Provide the (X, Y) coordinate of the cell's center where the given text is located.  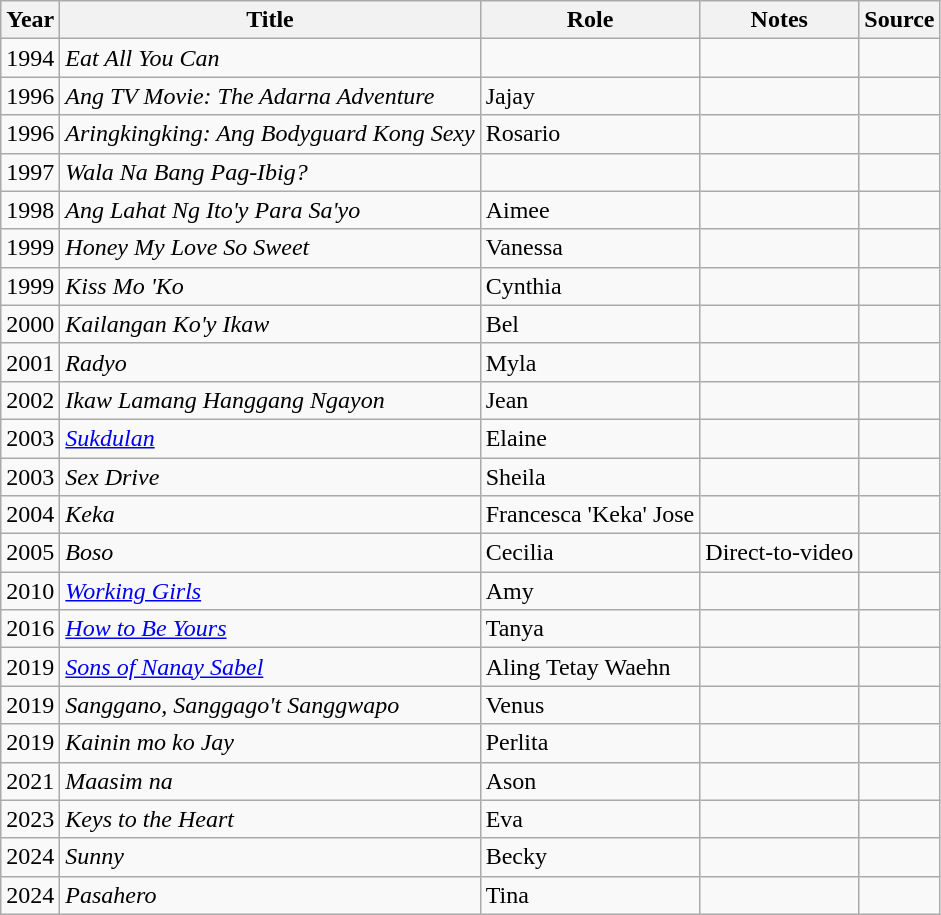
2002 (30, 400)
1994 (30, 58)
Title (270, 20)
Eat All You Can (270, 58)
Boso (270, 553)
Aling Tetay Waehn (590, 667)
Pasahero (270, 895)
Jean (590, 400)
Source (900, 20)
Ikaw Lamang Hanggang Ngayon (270, 400)
How to Be Yours (270, 629)
Tina (590, 895)
2000 (30, 324)
Jajay (590, 96)
Bel (590, 324)
Sukdulan (270, 438)
1998 (30, 210)
Sanggano, Sanggago't Sanggwapo (270, 705)
Keka (270, 515)
Aimee (590, 210)
Maasim na (270, 781)
Tanya (590, 629)
Sunny (270, 857)
Cecilia (590, 553)
Wala Na Bang Pag-Ibig? (270, 172)
Notes (780, 20)
Aringkingking: Ang Bodyguard Kong Sexy (270, 134)
Sheila (590, 477)
Francesca 'Keka' Jose (590, 515)
Year (30, 20)
Cynthia (590, 286)
Radyo (270, 362)
Perlita (590, 743)
Keys to the Heart (270, 819)
1997 (30, 172)
2016 (30, 629)
Ason (590, 781)
Role (590, 20)
Working Girls (270, 591)
Elaine (590, 438)
Becky (590, 857)
Myla (590, 362)
Sex Drive (270, 477)
Sons of Nanay Sabel (270, 667)
Venus (590, 705)
2001 (30, 362)
Amy (590, 591)
2023 (30, 819)
Direct-to-video (780, 553)
Eva (590, 819)
Rosario (590, 134)
2021 (30, 781)
Kainin mo ko Jay (270, 743)
Vanessa (590, 248)
2004 (30, 515)
2005 (30, 553)
Kailangan Ko'y Ikaw (270, 324)
Honey My Love So Sweet (270, 248)
Kiss Mo 'Ko (270, 286)
Ang TV Movie: The Adarna Adventure (270, 96)
Ang Lahat Ng Ito'y Para Sa'yo (270, 210)
2010 (30, 591)
